Provide the [X, Y] coordinate of the cell's center where the given text is located.  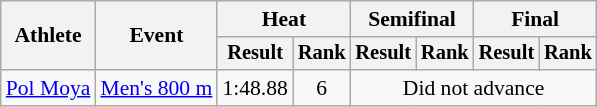
Semifinal [412, 19]
Athlete [48, 36]
Pol Moya [48, 88]
Event [156, 36]
Men's 800 m [156, 88]
1:48.88 [254, 88]
Did not advance [473, 88]
Final [536, 19]
Heat [284, 19]
6 [322, 88]
